Scan for the cell matching the given text and deliver its (x, y) coordinate at center. 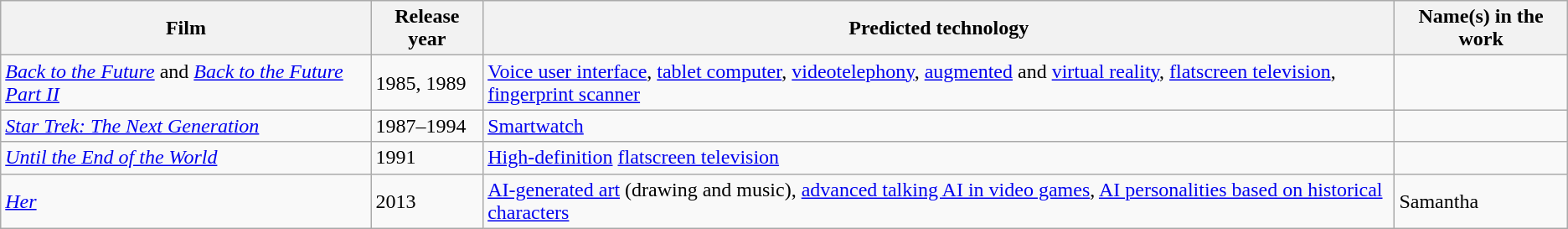
Name(s) in the work (1481, 29)
Voice user interface, tablet computer, videotelephony, augmented and virtual reality, flatscreen television, fingerprint scanner (939, 82)
Back to the Future and Back to the Future Part II (186, 82)
Smartwatch (939, 126)
1991 (427, 158)
High-definition flatscreen television (939, 158)
Until the End of the World (186, 158)
2013 (427, 201)
Her (186, 201)
Film (186, 29)
AI-generated art (drawing and music), advanced talking AI in video games, AI personalities based on historical characters (939, 201)
Star Trek: The Next Generation (186, 126)
Predicted technology (939, 29)
Release year (427, 29)
1987–1994 (427, 126)
1985, 1989 (427, 82)
Samantha (1481, 201)
